Output the (X, Y) coordinate of the center of the cell containing the given text.  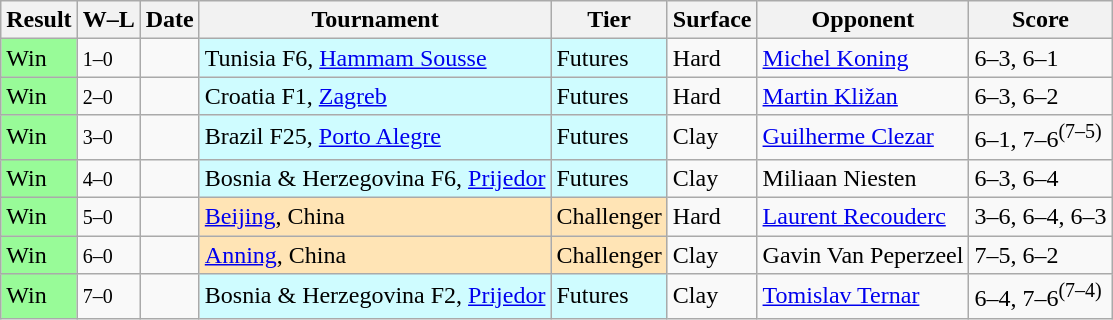
Anning, China (375, 255)
7–5, 6–2 (1040, 255)
1–0 (108, 58)
6–3, 6–4 (1040, 178)
Bosnia & Herzegovina F6, Prijedor (375, 178)
Croatia F1, Zagreb (375, 96)
W–L (108, 20)
Surface (712, 20)
Laurent Recouderc (863, 217)
Result (39, 20)
6–0 (108, 255)
3–0 (108, 138)
6–4, 7–6(7–4) (1040, 296)
4–0 (108, 178)
2–0 (108, 96)
Beijing, China (375, 217)
Opponent (863, 20)
Tomislav Ternar (863, 296)
Gavin Van Peperzeel (863, 255)
Tunisia F6, Hammam Sousse (375, 58)
Guilherme Clezar (863, 138)
Brazil F25, Porto Alegre (375, 138)
6–1, 7–6(7–5) (1040, 138)
Miliaan Niesten (863, 178)
Martin Kližan (863, 96)
7–0 (108, 296)
6–3, 6–2 (1040, 96)
Score (1040, 20)
Tournament (375, 20)
6–3, 6–1 (1040, 58)
Bosnia & Herzegovina F2, Prijedor (375, 296)
Tier (609, 20)
3–6, 6–4, 6–3 (1040, 217)
Date (170, 20)
Michel Koning (863, 58)
5–0 (108, 217)
